Output the (x, y) coordinate of the center of the cell containing the given text.  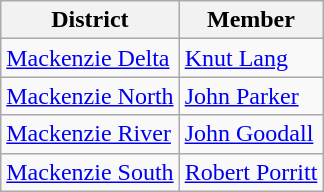
District (90, 20)
John Goodall (251, 134)
Mackenzie Delta (90, 58)
Mackenzie River (90, 134)
Mackenzie North (90, 96)
Member (251, 20)
Robert Porritt (251, 172)
Mackenzie South (90, 172)
Knut Lang (251, 58)
John Parker (251, 96)
